Identify which cell holds the provided text, then report its (X, Y) central coordinate. 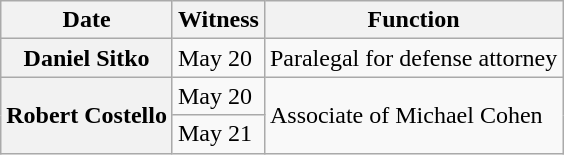
Daniel Sitko (87, 58)
Robert Costello (87, 115)
Associate of Michael Cohen (413, 115)
Function (413, 20)
Paralegal for defense attorney (413, 58)
May 21 (218, 134)
Witness (218, 20)
Date (87, 20)
